Locate the cell with the specified text and output its [X, Y] center coordinate. 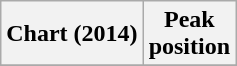
Chart (2014) [72, 34]
Peakposition [189, 34]
